Output the [X, Y] coordinate of the center of the cell containing the given text.  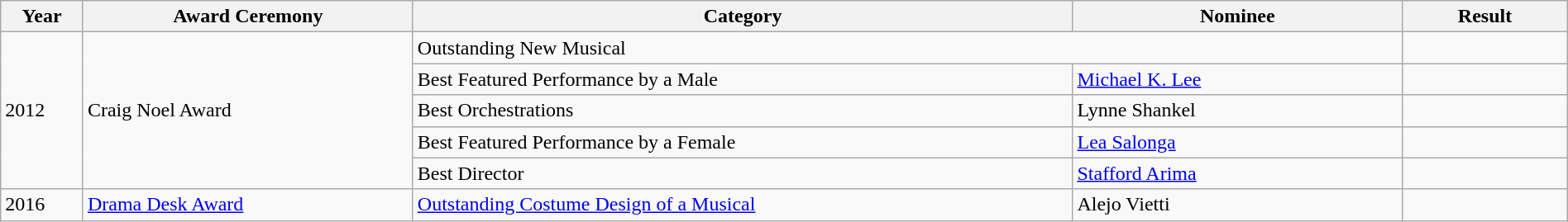
Best Featured Performance by a Female [743, 142]
Nominee [1237, 17]
Award Ceremony [248, 17]
Michael K. Lee [1237, 79]
Result [1485, 17]
Best Director [743, 173]
Outstanding New Musical [908, 48]
Drama Desk Award [248, 205]
Year [42, 17]
Lynne Shankel [1237, 111]
Alejo Vietti [1237, 205]
Craig Noel Award [248, 111]
Best Featured Performance by a Male [743, 79]
Lea Salonga [1237, 142]
Category [743, 17]
2012 [42, 111]
Stafford Arima [1237, 173]
2016 [42, 205]
Best Orchestrations [743, 111]
Outstanding Costume Design of a Musical [743, 205]
